Output the (X, Y) coordinate of the center of the cell containing the given text.  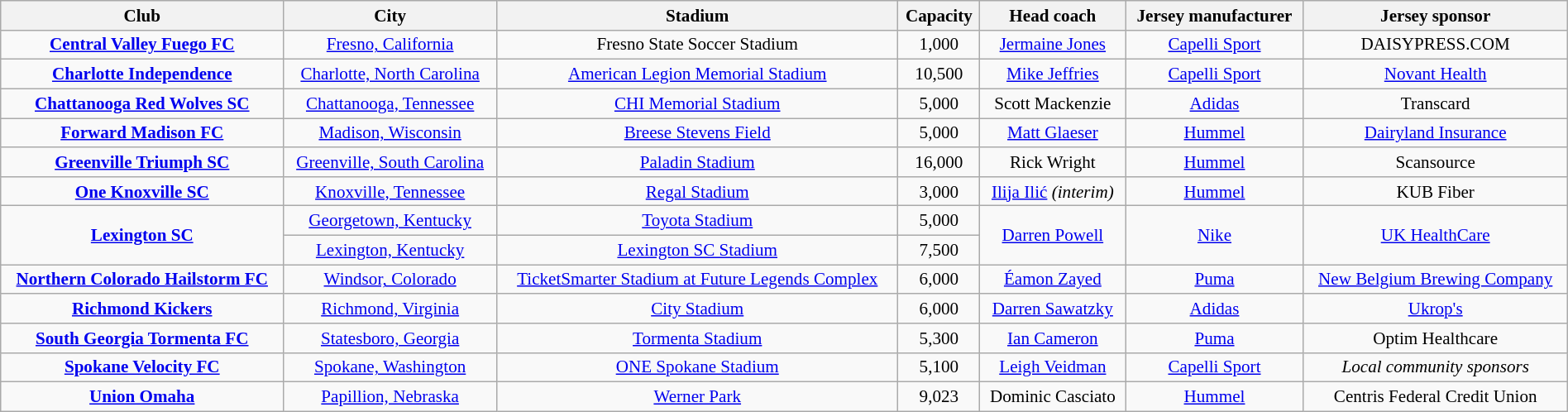
Jermaine Jones (1053, 45)
Richmond, Virginia (390, 308)
Georgetown, Kentucky (390, 220)
Regal Stadium (698, 190)
Paladin Stadium (698, 162)
Chattanooga Red Wolves SC (142, 103)
Stadium (698, 15)
Ian Cameron (1053, 338)
Greenville, South Carolina (390, 162)
New Belgium Brewing Company (1436, 280)
Dairyland Insurance (1436, 132)
Centris Federal Credit Union (1436, 397)
Dominic Casciato (1053, 397)
Union Omaha (142, 397)
DAISYPRESS.COM (1436, 45)
Jersey sponsor (1436, 15)
Knoxville, Tennessee (390, 190)
Spokane, Washington (390, 367)
Local community sponsors (1436, 367)
Club (142, 15)
7,500 (939, 250)
3,000 (939, 190)
Scansource (1436, 162)
Statesboro, Georgia (390, 338)
Papillion, Nebraska (390, 397)
Spokane Velocity FC (142, 367)
Rick Wright (1053, 162)
1,000 (939, 45)
City Stadium (698, 308)
CHI Memorial Stadium (698, 103)
South Georgia Tormenta FC (142, 338)
Lexington SC Stadium (698, 250)
Northern Colorado Hailstorm FC (142, 280)
9,023 (939, 397)
5,100 (939, 367)
Novant Health (1436, 74)
One Knoxville SC (142, 190)
American Legion Memorial Stadium (698, 74)
Nike (1214, 235)
Jersey manufacturer (1214, 15)
Transcard (1436, 103)
Windsor, Colorado (390, 280)
Lexington SC (142, 235)
Charlotte, North Carolina (390, 74)
Capacity (939, 15)
Darren Sawatzky (1053, 308)
TicketSmarter Stadium at Future Legends Complex (698, 280)
Mike Jeffries (1053, 74)
Ilija Ilić (interim) (1053, 190)
Matt Glaeser (1053, 132)
Chattanooga, Tennessee (390, 103)
Fresno State Soccer Stadium (698, 45)
Lexington, Kentucky (390, 250)
Toyota Stadium (698, 220)
Werner Park (698, 397)
16,000 (939, 162)
Central Valley Fuego FC (142, 45)
City (390, 15)
Éamon Zayed (1053, 280)
Ukrop's (1436, 308)
Breese Stevens Field (698, 132)
5,300 (939, 338)
Darren Powell (1053, 235)
Richmond Kickers (142, 308)
Fresno, California (390, 45)
UK HealthCare (1436, 235)
10,500 (939, 74)
Tormenta Stadium (698, 338)
Head coach (1053, 15)
Greenville Triumph SC (142, 162)
Leigh Veidman (1053, 367)
Scott Mackenzie (1053, 103)
Madison, Wisconsin (390, 132)
KUB Fiber (1436, 190)
Forward Madison FC (142, 132)
Charlotte Independence (142, 74)
ONE Spokane Stadium (698, 367)
Optim Healthcare (1436, 338)
